Pinpoint the cell where the given text exists, returning its (x, y) midpoint coordinate. 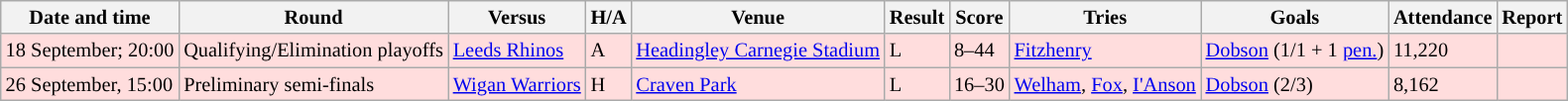
18 September; 20:00 (90, 50)
Leeds Rhinos (518, 50)
Qualifying/Elimination playoffs (313, 50)
Fitzhenry (1105, 50)
Tries (1105, 17)
Score (980, 17)
H/A (609, 17)
Welham, Fox, I'Anson (1105, 84)
Venue (758, 17)
16–30 (980, 84)
Goals (1295, 17)
Dobson (1/1 + 1 pen.) (1295, 50)
11,220 (1442, 50)
Versus (518, 17)
Date and time (90, 17)
Round (313, 17)
Headingley Carnegie Stadium (758, 50)
Result (916, 17)
Dobson (2/3) (1295, 84)
Preliminary semi-finals (313, 84)
8–44 (980, 50)
26 September, 15:00 (90, 84)
Attendance (1442, 17)
Craven Park (758, 84)
8,162 (1442, 84)
H (609, 84)
Report (1531, 17)
Wigan Warriors (518, 84)
A (609, 50)
